Detect which cell encompasses the target text, then output its [x, y] center coordinate. 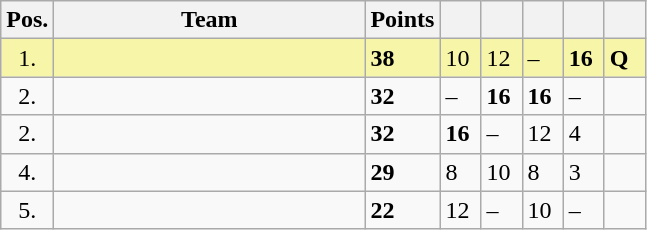
Points [402, 20]
4. [28, 172]
3 [584, 172]
22 [402, 210]
29 [402, 172]
1. [28, 58]
Pos. [28, 20]
38 [402, 58]
4 [584, 134]
Q [624, 58]
5. [28, 210]
Team [210, 20]
